Capture the cell that displays the provided text and extract its (x, y) central coordinate. 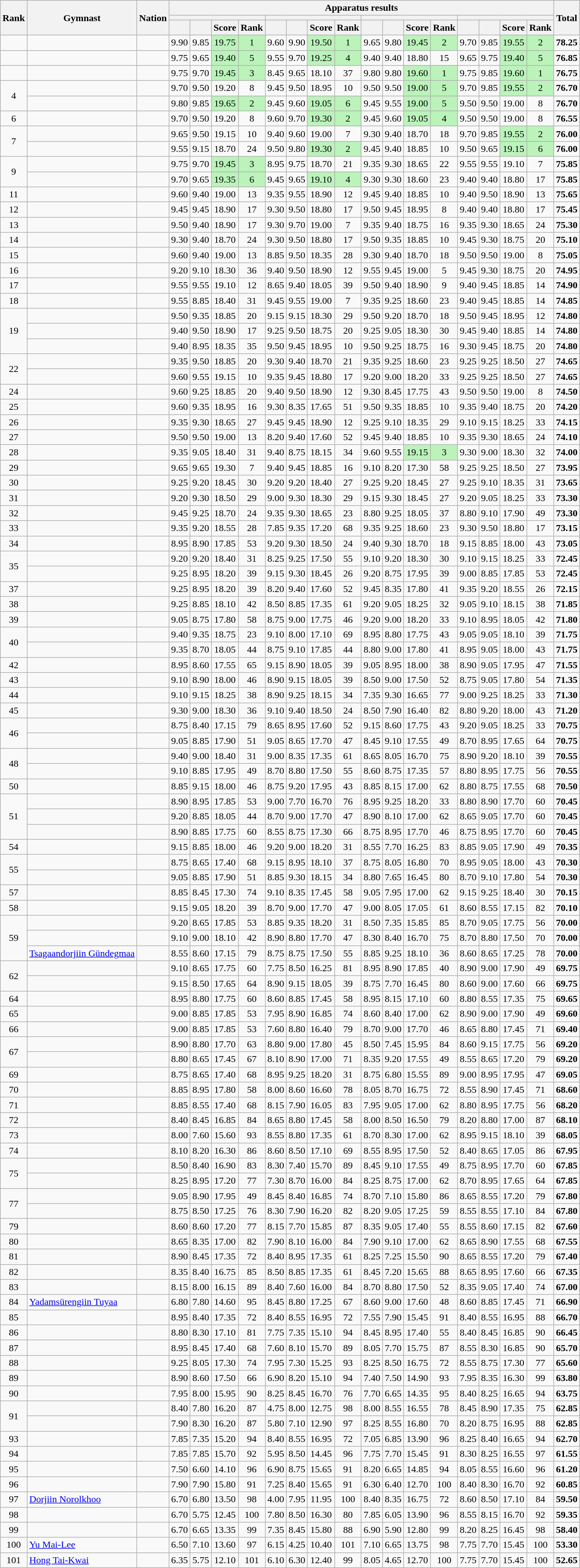
74.00 (566, 452)
67.00 (566, 1287)
68.60 (566, 1090)
52.65 (566, 1560)
65.60 (566, 1363)
7.45 (393, 1044)
16.05 (321, 1105)
4.65 (393, 1560)
63 (252, 1044)
13.60 (225, 1545)
66.45 (566, 1332)
74.90 (566, 285)
73 (14, 1135)
15.25 (321, 1363)
69.05 (566, 1074)
74.85 (566, 301)
65.70 (566, 1348)
71.80 (566, 619)
68.10 (566, 1120)
75.10 (566, 240)
69.60 (566, 1014)
50 (14, 786)
59.35 (566, 1515)
67.60 (566, 1226)
19.65 (225, 103)
6.50 (180, 1545)
13.75 (417, 1545)
76.55 (566, 118)
70.50 (566, 786)
74.50 (566, 392)
63.80 (566, 1378)
16.50 (417, 1120)
14.10 (225, 1469)
74.20 (566, 407)
73.95 (566, 468)
68.20 (566, 1105)
67.55 (566, 1241)
16.15 (225, 1287)
15.20 (225, 1439)
10.40 (321, 1545)
76.85 (566, 58)
61.55 (566, 1454)
62.70 (566, 1439)
15.55 (417, 1074)
58.40 (566, 1530)
12.90 (321, 1424)
69.65 (566, 999)
19 (14, 331)
4.75 (276, 1409)
66.90 (566, 1302)
6.60 (201, 1469)
6.35 (180, 1560)
53.30 (566, 1545)
Apparatus results (361, 8)
59.50 (566, 1499)
13.50 (225, 1499)
14.35 (417, 1393)
11 (14, 195)
4.25 (297, 1545)
6.40 (393, 1484)
Dorjiin Norolkhoo (82, 1499)
73.65 (566, 483)
74.95 (566, 270)
13.35 (225, 1530)
4.00 (276, 1499)
15.75 (417, 1348)
72.15 (566, 589)
12.75 (321, 1409)
19.50 (321, 43)
70.15 (566, 892)
76.75 (566, 73)
15.60 (225, 1135)
6.15 (276, 1545)
25 (14, 407)
12.40 (321, 1560)
6.10 (276, 1560)
14.60 (225, 1302)
69.40 (566, 1029)
75.05 (566, 255)
71.55 (566, 665)
11.95 (321, 1499)
19.35 (225, 179)
67.95 (566, 1150)
Tsagaandorjiin Gündegmaa (82, 953)
5.95 (276, 1454)
70.10 (566, 908)
19.25 (321, 58)
16.90 (225, 1166)
71.85 (566, 604)
74.10 (566, 437)
67.40 (566, 1257)
12.10 (225, 1560)
63.75 (566, 1393)
Total (566, 18)
78.25 (566, 43)
73.15 (566, 528)
14.90 (417, 1378)
15.50 (417, 1257)
19.75 (225, 43)
6.85 (393, 1439)
6.05 (393, 1515)
5.90 (393, 1530)
61.20 (566, 1469)
71.30 (566, 695)
75.45 (566, 210)
14.45 (321, 1454)
7.20 (393, 1272)
7.65 (393, 877)
75.65 (566, 195)
Gymnast (82, 18)
70.35 (566, 847)
Yadamsürengiin Tuyaa (82, 1302)
12.80 (417, 1530)
73.05 (566, 543)
14.85 (417, 1469)
75.30 (566, 225)
5.80 (276, 1424)
71.35 (566, 680)
71.20 (566, 710)
Nation (153, 18)
Hong Tai-Kwai (82, 1560)
74.15 (566, 422)
7.55 (372, 1317)
68.05 (566, 1135)
7.05 (372, 1439)
60.85 (566, 1484)
66.70 (566, 1317)
67.35 (566, 1272)
12.45 (225, 1515)
Yu Mai-Lee (82, 1545)
